Find where the given text appears and provide that cell's center as (X, Y) coordinate. 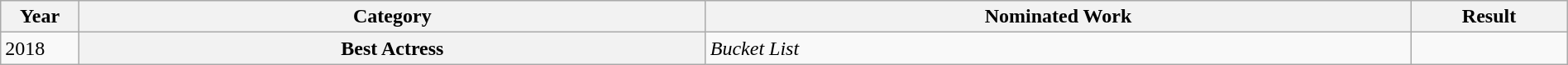
Nominated Work (1059, 17)
Bucket List (1059, 48)
Result (1489, 17)
Year (40, 17)
Best Actress (392, 48)
2018 (40, 48)
Category (392, 17)
